Scan for the cell matching the given text and deliver its [x, y] coordinate at center. 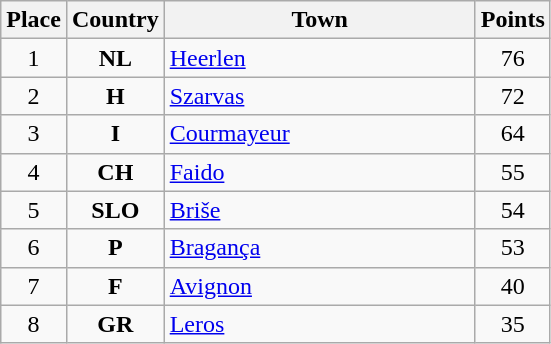
3 [34, 134]
Town [320, 20]
8 [34, 324]
NL [115, 58]
55 [512, 172]
1 [34, 58]
P [115, 248]
7 [34, 286]
Place [34, 20]
Avignon [320, 286]
SLO [115, 210]
76 [512, 58]
40 [512, 286]
Leros [320, 324]
54 [512, 210]
Briše [320, 210]
5 [34, 210]
Courmayeur [320, 134]
53 [512, 248]
72 [512, 96]
6 [34, 248]
H [115, 96]
CH [115, 172]
Szarvas [320, 96]
4 [34, 172]
Faido [320, 172]
64 [512, 134]
GR [115, 324]
Points [512, 20]
Heerlen [320, 58]
I [115, 134]
F [115, 286]
2 [34, 96]
Country [115, 20]
Bragança [320, 248]
35 [512, 324]
